Output the [x, y] coordinate of the center of the cell containing the given text.  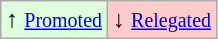
↓ Relegated [162, 20]
↑ Promoted [54, 20]
